Pinpoint the cell where the given text exists, returning its [x, y] midpoint coordinate. 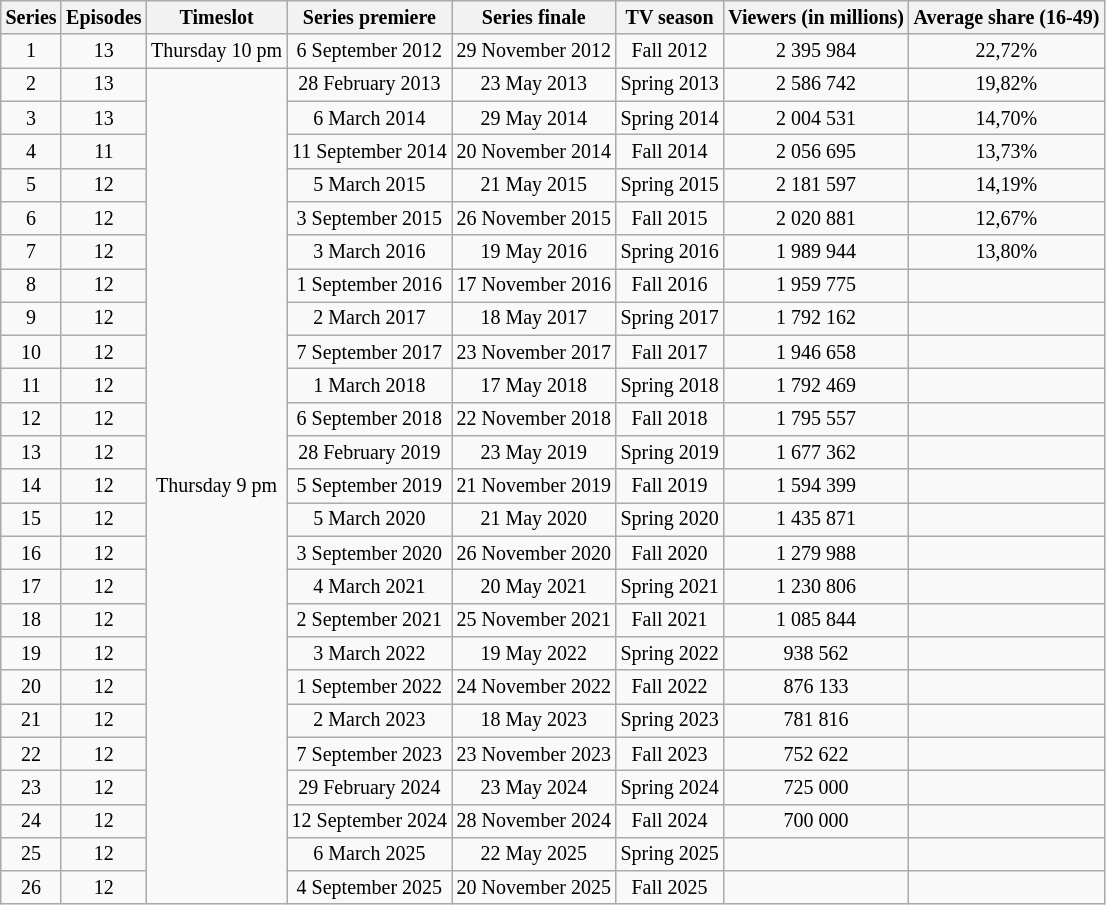
6 September 2012 [370, 52]
1 795 557 [816, 420]
2 056 695 [816, 152]
1 230 806 [816, 586]
1 September 2022 [370, 686]
26 November 2020 [534, 554]
20 November 2025 [534, 888]
Fall 2024 [670, 820]
1 792 469 [816, 386]
14,70% [1006, 118]
Fall 2014 [670, 152]
Fall 2016 [670, 286]
29 May 2014 [534, 118]
16 [32, 554]
752 622 [816, 754]
1 792 162 [816, 318]
Fall 2017 [670, 352]
6 September 2018 [370, 420]
1 677 362 [816, 452]
Series [32, 18]
13,80% [1006, 252]
19,82% [1006, 84]
15 [32, 520]
Series finale [534, 18]
4 September 2025 [370, 888]
Spring 2024 [670, 788]
Episodes [104, 18]
Fall 2023 [670, 754]
9 [32, 318]
19 [32, 654]
28 November 2024 [534, 820]
TV season [670, 18]
3 September 2015 [370, 218]
7 [32, 252]
3 March 2022 [370, 654]
19 May 2016 [534, 252]
Spring 2019 [670, 452]
18 May 2023 [534, 720]
Fall 2025 [670, 888]
2 March 2017 [370, 318]
Spring 2022 [670, 654]
26 November 2015 [534, 218]
19 May 2022 [534, 654]
25 November 2021 [534, 620]
Spring 2025 [670, 854]
2 395 984 [816, 52]
1 959 775 [816, 286]
1 September 2016 [370, 286]
Fall 2012 [670, 52]
13,73% [1006, 152]
23 May 2024 [534, 788]
Spring 2016 [670, 252]
Spring 2017 [670, 318]
12 September 2024 [370, 820]
8 [32, 286]
876 133 [816, 686]
7 September 2017 [370, 352]
Viewers (in millions) [816, 18]
22 May 2025 [534, 854]
6 March 2025 [370, 854]
24 [32, 820]
7 September 2023 [370, 754]
5 March 2015 [370, 184]
1 085 844 [816, 620]
1 [32, 52]
23 November 2023 [534, 754]
25 [32, 854]
23 [32, 788]
17 November 2016 [534, 286]
Thursday 10 pm [216, 52]
Fall 2021 [670, 620]
Average share (16-49) [1006, 18]
10 [32, 352]
Series premiere [370, 18]
700 000 [816, 820]
3 September 2020 [370, 554]
Spring 2015 [670, 184]
2 September 2021 [370, 620]
23 May 2013 [534, 84]
6 [32, 218]
2 181 597 [816, 184]
28 February 2019 [370, 452]
2 020 881 [816, 218]
29 November 2012 [534, 52]
Fall 2022 [670, 686]
Spring 2013 [670, 84]
2 004 531 [816, 118]
Spring 2014 [670, 118]
Spring 2018 [670, 386]
3 [32, 118]
6 March 2014 [370, 118]
Fall 2019 [670, 486]
22 [32, 754]
24 November 2022 [534, 686]
14,19% [1006, 184]
1 594 399 [816, 486]
14 [32, 486]
5 September 2019 [370, 486]
2 [32, 84]
3 March 2016 [370, 252]
4 [32, 152]
1 435 871 [816, 520]
23 May 2019 [534, 452]
11 September 2014 [370, 152]
22 November 2018 [534, 420]
21 [32, 720]
1 March 2018 [370, 386]
5 [32, 184]
20 November 2014 [534, 152]
938 562 [816, 654]
21 November 2019 [534, 486]
18 [32, 620]
18 May 2017 [534, 318]
17 [32, 586]
2 March 2023 [370, 720]
21 May 2015 [534, 184]
20 [32, 686]
1 279 988 [816, 554]
Spring 2023 [670, 720]
4 March 2021 [370, 586]
28 February 2013 [370, 84]
29 February 2024 [370, 788]
23 November 2017 [534, 352]
21 May 2020 [534, 520]
Fall 2018 [670, 420]
1 946 658 [816, 352]
12,67% [1006, 218]
Spring 2020 [670, 520]
17 May 2018 [534, 386]
Fall 2015 [670, 218]
Thursday 9 pm [216, 486]
2 586 742 [816, 84]
20 May 2021 [534, 586]
1 989 944 [816, 252]
725 000 [816, 788]
Timeslot [216, 18]
5 March 2020 [370, 520]
26 [32, 888]
22,72% [1006, 52]
781 816 [816, 720]
Spring 2021 [670, 586]
Fall 2020 [670, 554]
